Extract the (X, Y) coordinate from the center of the cell holding the provided text.  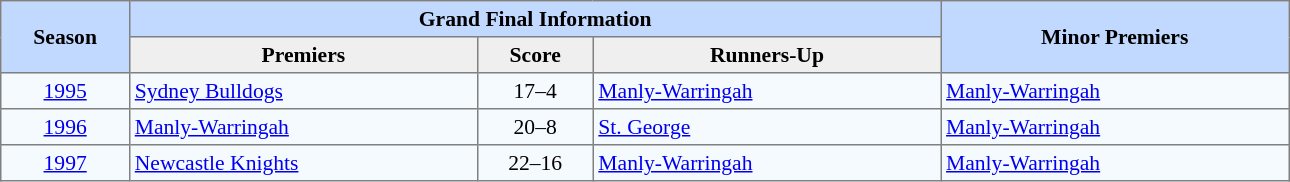
1995 (66, 91)
Sydney Bulldogs (304, 91)
22–16 (535, 163)
Minor Premiers (1115, 37)
Runners-Up (767, 55)
20–8 (535, 127)
Season (66, 37)
Score (535, 55)
St. George (767, 127)
Newcastle Knights (304, 163)
17–4 (535, 91)
Grand Final Information (536, 19)
1996 (66, 127)
Premiers (304, 55)
1997 (66, 163)
